Return the (X, Y) coordinate for the center point of the cell that contains the specified text.  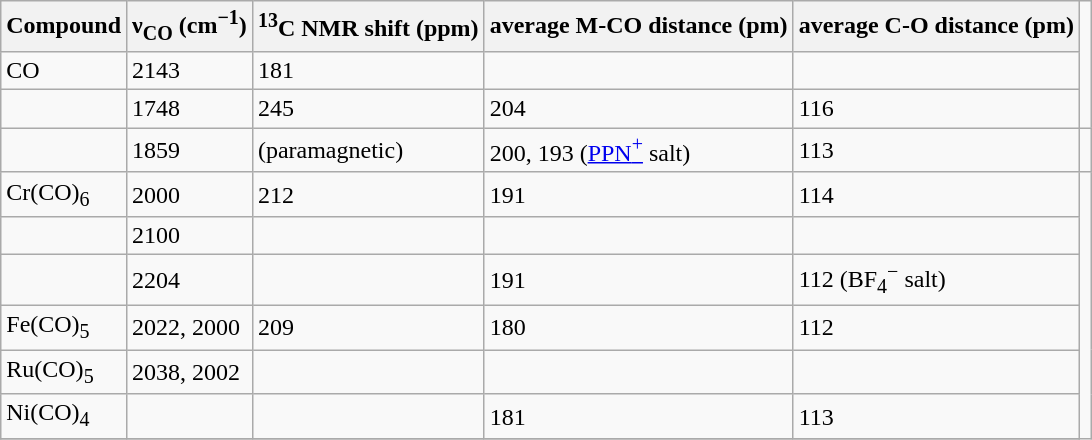
2100 (190, 236)
200, 193 (PPN+ salt) (638, 150)
245 (368, 109)
116 (936, 109)
2204 (190, 280)
209 (368, 328)
νCO (cm−1) (190, 26)
112 (BF4− salt) (936, 280)
204 (638, 109)
180 (638, 328)
1748 (190, 109)
Ni(CO)4 (64, 416)
2038, 2002 (190, 372)
2143 (190, 71)
Cr(CO)6 (64, 194)
114 (936, 194)
Compound (64, 26)
average C-O distance (pm) (936, 26)
(paramagnetic) (368, 150)
2022, 2000 (190, 328)
1859 (190, 150)
Ru(CO)5 (64, 372)
212 (368, 194)
2000 (190, 194)
13C NMR shift (ppm) (368, 26)
average M-CO distance (pm) (638, 26)
CO (64, 71)
Fe(CO)5 (64, 328)
112 (936, 328)
